Search for the cell housing the specified text and yield its [X, Y] center coordinate. 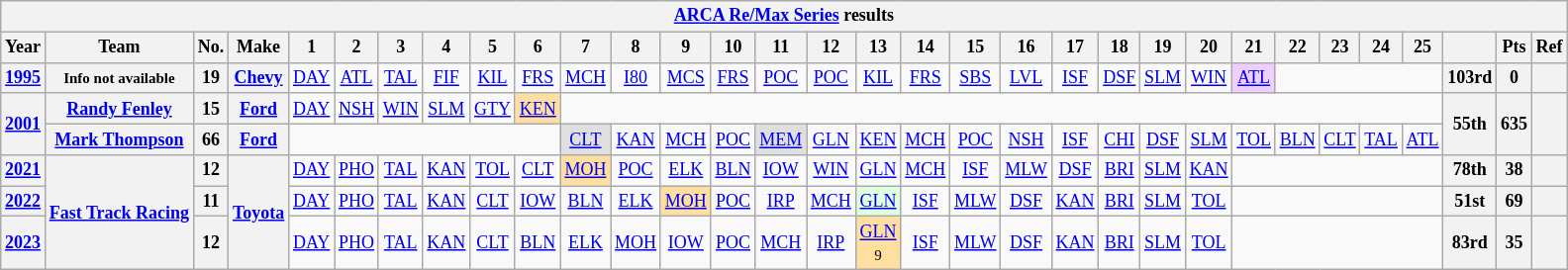
22 [1297, 47]
2001 [24, 124]
51st [1470, 202]
10 [733, 47]
MCS [685, 77]
No. [210, 47]
2021 [24, 170]
8 [636, 47]
4 [446, 47]
14 [926, 47]
1995 [24, 77]
SBS [976, 77]
MEM [781, 138]
69 [1515, 202]
66 [210, 138]
0 [1515, 77]
1 [312, 47]
635 [1515, 124]
Team [119, 47]
78th [1470, 170]
Make [259, 47]
Year [24, 47]
103rd [1470, 77]
GLN9 [878, 243]
Info not available [119, 77]
Chevy [259, 77]
20 [1209, 47]
2023 [24, 243]
6 [538, 47]
5 [493, 47]
FIF [446, 77]
17 [1075, 47]
Randy Fenley [119, 109]
I80 [636, 77]
18 [1120, 47]
GTY [493, 109]
Mark Thompson [119, 138]
2 [356, 47]
ARCA Re/Max Series results [784, 16]
83rd [1470, 243]
Toyota [259, 213]
55th [1470, 124]
21 [1253, 47]
9 [685, 47]
3 [400, 47]
13 [878, 47]
24 [1381, 47]
16 [1026, 47]
7 [586, 47]
LVL [1026, 77]
23 [1340, 47]
Ref [1549, 47]
Pts [1515, 47]
35 [1515, 243]
25 [1422, 47]
2022 [24, 202]
38 [1515, 170]
CHI [1120, 138]
Fast Track Racing [119, 213]
